Locate the cell with the specified text and output its (x, y) center coordinate. 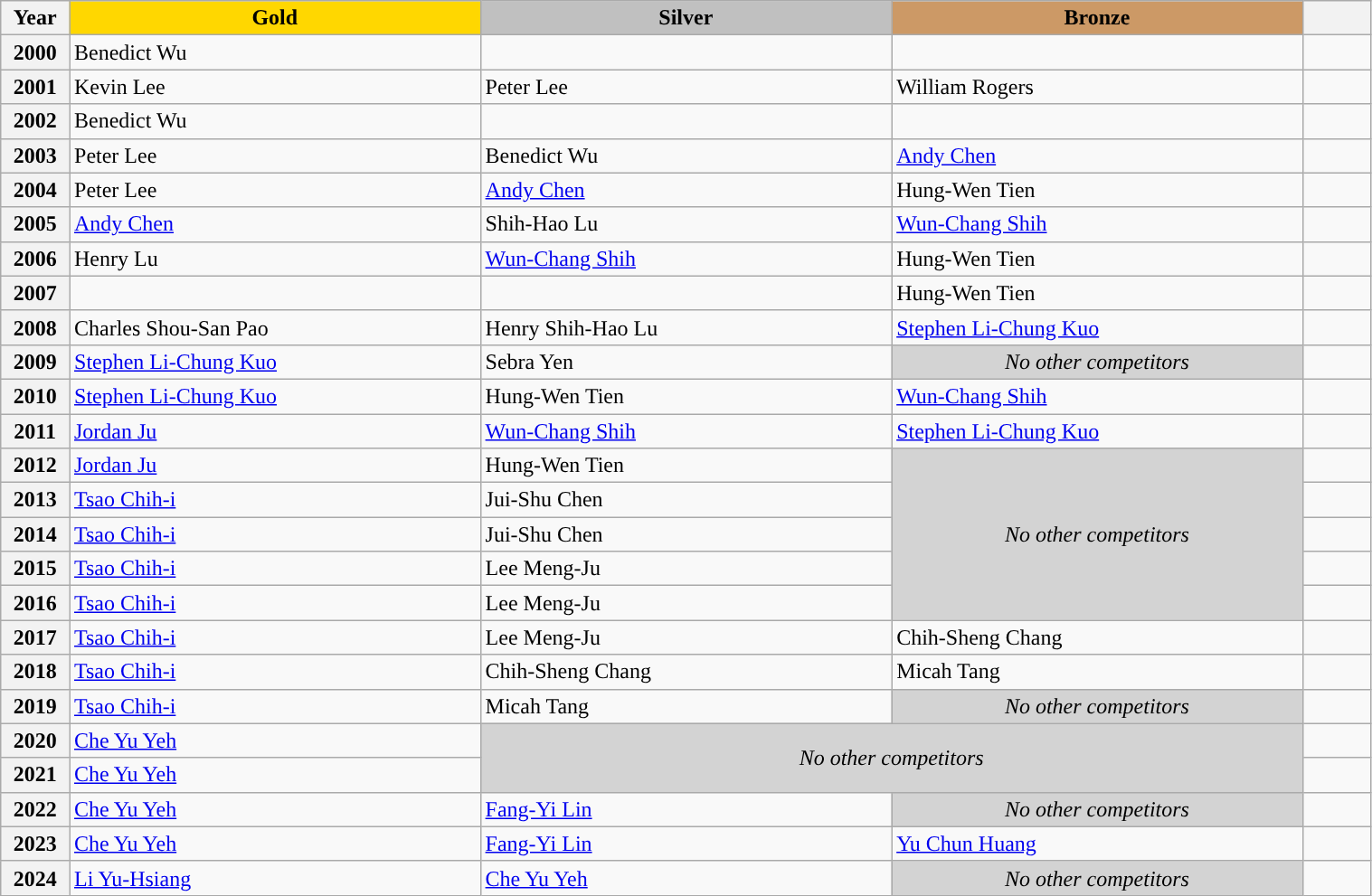
Year (35, 18)
2024 (35, 878)
2013 (35, 500)
Kevin Lee (275, 87)
2020 (35, 740)
2011 (35, 431)
2007 (35, 293)
2019 (35, 706)
Bronze (1098, 18)
2022 (35, 809)
2000 (35, 52)
Sebra Yen (686, 362)
2017 (35, 637)
2004 (35, 190)
2003 (35, 156)
Henry Lu (275, 259)
2012 (35, 466)
Shih-Hao Lu (686, 224)
2023 (35, 844)
2008 (35, 327)
2010 (35, 396)
2018 (35, 672)
2001 (35, 87)
Silver (686, 18)
2006 (35, 259)
2016 (35, 603)
William Rogers (1098, 87)
2021 (35, 775)
2002 (35, 121)
Charles Shou-San Pao (275, 327)
2005 (35, 224)
Gold (275, 18)
Henry Shih-Hao Lu (686, 327)
2015 (35, 569)
2014 (35, 534)
2009 (35, 362)
Yu Chun Huang (1098, 844)
Li Yu-Hsiang (275, 878)
